Scan for the cell matching the given text and deliver its [X, Y] coordinate at center. 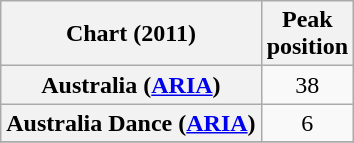
Peakposition [307, 34]
38 [307, 85]
Australia Dance (ARIA) [131, 123]
6 [307, 123]
Australia (ARIA) [131, 85]
Chart (2011) [131, 34]
